Find where the given text appears and provide that cell's center as (X, Y) coordinate. 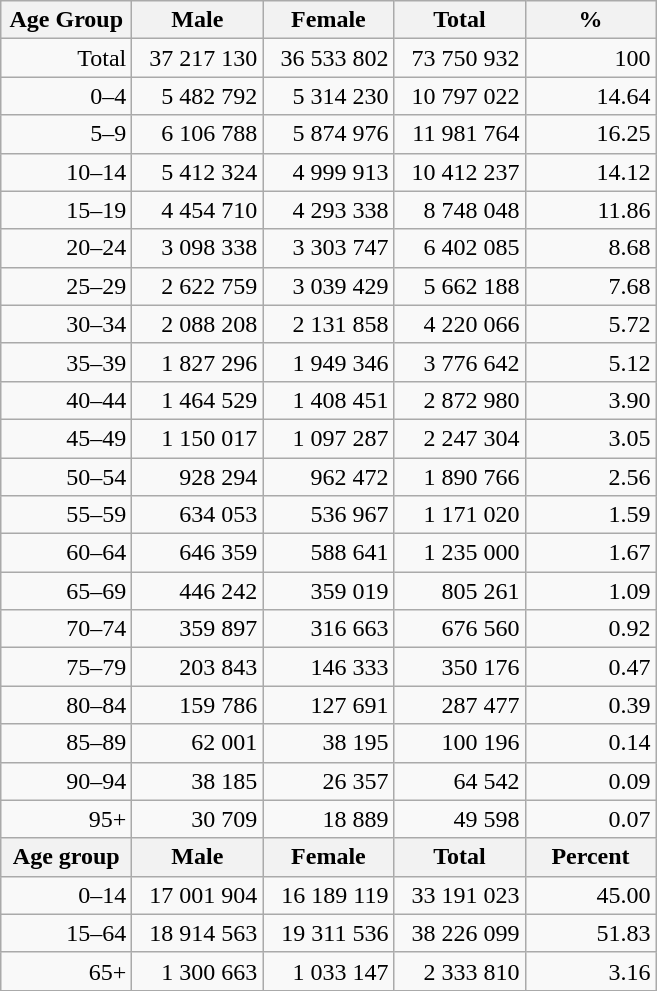
85–89 (66, 743)
8.68 (590, 248)
100 (590, 58)
10 412 237 (460, 172)
6 106 788 (198, 134)
8 748 048 (460, 210)
0–14 (66, 895)
11.86 (590, 210)
60–64 (66, 553)
2 872 980 (460, 400)
% (590, 20)
5 314 230 (328, 96)
0.07 (590, 819)
73 750 932 (460, 58)
30–34 (66, 324)
4 220 066 (460, 324)
1 949 346 (328, 362)
49 598 (460, 819)
50–54 (66, 477)
70–74 (66, 629)
0.14 (590, 743)
5 412 324 (198, 172)
5 662 188 (460, 286)
62 001 (198, 743)
14.12 (590, 172)
4 999 913 (328, 172)
0.92 (590, 629)
25–29 (66, 286)
38 195 (328, 743)
1 464 529 (198, 400)
146 333 (328, 667)
64 542 (460, 781)
5 482 792 (198, 96)
5.12 (590, 362)
38 185 (198, 781)
928 294 (198, 477)
350 176 (460, 667)
1 150 017 (198, 438)
962 472 (328, 477)
10 797 022 (460, 96)
646 359 (198, 553)
80–84 (66, 705)
5 874 976 (328, 134)
Age Group (66, 20)
18 914 563 (198, 933)
0.09 (590, 781)
1 827 296 (198, 362)
16.25 (590, 134)
75–79 (66, 667)
4 293 338 (328, 210)
19 311 536 (328, 933)
0–4 (66, 96)
0.47 (590, 667)
10–14 (66, 172)
1 408 451 (328, 400)
51.83 (590, 933)
359 019 (328, 591)
20–24 (66, 248)
446 242 (198, 591)
100 196 (460, 743)
5–9 (66, 134)
14.64 (590, 96)
45–49 (66, 438)
30 709 (198, 819)
3.05 (590, 438)
805 261 (460, 591)
536 967 (328, 515)
1 097 287 (328, 438)
4 454 710 (198, 210)
1 235 000 (460, 553)
3 098 338 (198, 248)
1 171 020 (460, 515)
3 776 642 (460, 362)
203 843 (198, 667)
33 191 023 (460, 895)
90–94 (66, 781)
588 641 (328, 553)
Age group (66, 857)
37 217 130 (198, 58)
95+ (66, 819)
2.56 (590, 477)
2 088 208 (198, 324)
40–44 (66, 400)
1 033 147 (328, 971)
17 001 904 (198, 895)
2 247 304 (460, 438)
3 039 429 (328, 286)
316 663 (328, 629)
2 333 810 (460, 971)
3.16 (590, 971)
11 981 764 (460, 134)
7.68 (590, 286)
2 131 858 (328, 324)
3.90 (590, 400)
16 189 119 (328, 895)
36 533 802 (328, 58)
15–19 (66, 210)
127 691 (328, 705)
65–69 (66, 591)
5.72 (590, 324)
55–59 (66, 515)
634 053 (198, 515)
287 477 (460, 705)
1.59 (590, 515)
65+ (66, 971)
2 622 759 (198, 286)
3 303 747 (328, 248)
38 226 099 (460, 933)
6 402 085 (460, 248)
15–64 (66, 933)
35–39 (66, 362)
676 560 (460, 629)
359 897 (198, 629)
26 357 (328, 781)
1.09 (590, 591)
1 890 766 (460, 477)
0.39 (590, 705)
1.67 (590, 553)
45.00 (590, 895)
1 300 663 (198, 971)
18 889 (328, 819)
159 786 (198, 705)
Percent (590, 857)
